Return [x, y] of the center of cell containing provided text 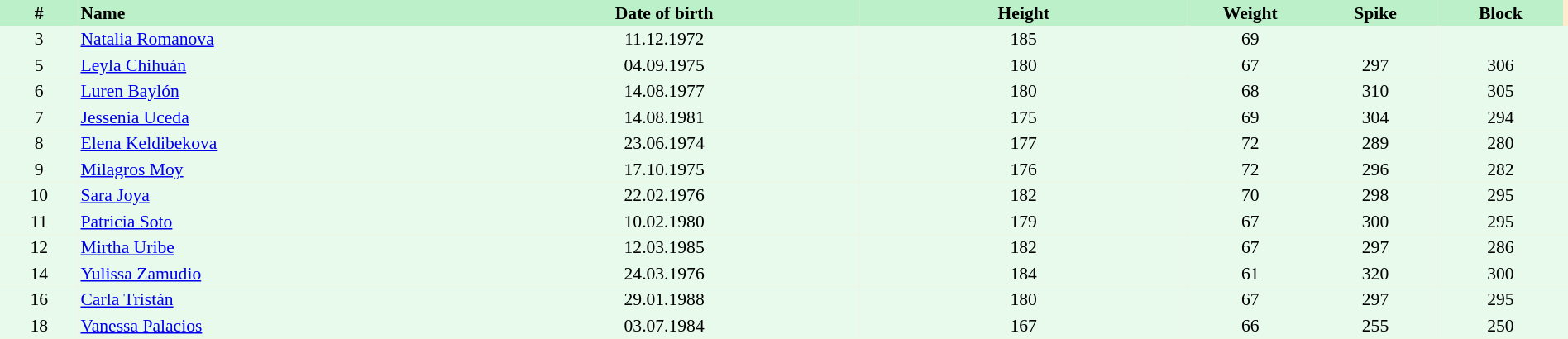
# [39, 13]
296 [1374, 169]
177 [1024, 144]
8 [39, 144]
18 [39, 326]
66 [1250, 326]
10 [39, 195]
14.08.1977 [664, 91]
03.07.1984 [664, 326]
Vanessa Palacios [273, 326]
12.03.1985 [664, 248]
167 [1024, 326]
320 [1374, 274]
Yulissa Zamudio [273, 274]
5 [39, 65]
23.06.1974 [664, 144]
Luren Baylón [273, 91]
250 [1500, 326]
Leyla Chihuán [273, 65]
10.02.1980 [664, 222]
Date of birth [664, 13]
04.09.1975 [664, 65]
3 [39, 40]
176 [1024, 169]
24.03.1976 [664, 274]
Weight [1250, 13]
9 [39, 169]
Mirtha Uribe [273, 248]
Spike [1374, 13]
Block [1500, 13]
310 [1374, 91]
70 [1250, 195]
29.01.1988 [664, 299]
175 [1024, 117]
Name [273, 13]
280 [1500, 144]
Patricia Soto [273, 222]
282 [1500, 169]
305 [1500, 91]
17.10.1975 [664, 169]
184 [1024, 274]
68 [1250, 91]
185 [1024, 40]
298 [1374, 195]
16 [39, 299]
12 [39, 248]
14.08.1981 [664, 117]
304 [1374, 117]
Milagros Moy [273, 169]
14 [39, 274]
Natalia Romanova [273, 40]
179 [1024, 222]
294 [1500, 117]
61 [1250, 274]
Height [1024, 13]
Jessenia Uceda [273, 117]
11 [39, 222]
22.02.1976 [664, 195]
306 [1500, 65]
7 [39, 117]
Sara Joya [273, 195]
255 [1374, 326]
11.12.1972 [664, 40]
Elena Keldibekova [273, 144]
6 [39, 91]
286 [1500, 248]
289 [1374, 144]
Carla Tristán [273, 299]
